Scan for the cell matching the given text and deliver its (x, y) coordinate at center. 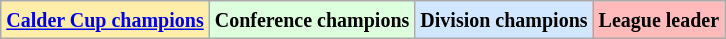
Calder Cup champions (105, 20)
Conference champions (312, 20)
Division champions (504, 20)
League leader (659, 20)
